Extract the [X, Y] coordinate from the center of the cell holding the provided text.  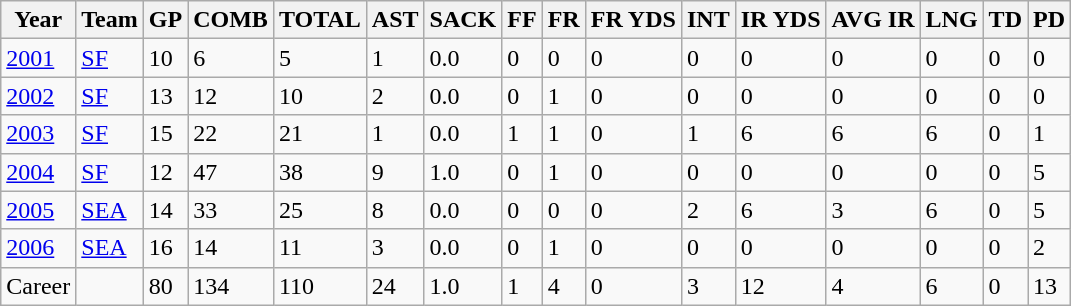
GP [165, 20]
16 [165, 248]
FR [564, 20]
FR YDS [633, 20]
TOTAL [320, 20]
11 [320, 248]
21 [320, 134]
LNG [952, 20]
AVG IR [873, 20]
15 [165, 134]
PD [1050, 20]
24 [395, 286]
2002 [38, 96]
TD [1005, 20]
80 [165, 286]
110 [320, 286]
8 [395, 210]
AST [395, 20]
2004 [38, 172]
2006 [38, 248]
47 [231, 172]
22 [231, 134]
SACK [463, 20]
INT [708, 20]
2005 [38, 210]
IR YDS [780, 20]
COMB [231, 20]
134 [231, 286]
FF [522, 20]
2001 [38, 58]
Year [38, 20]
9 [395, 172]
Team [110, 20]
25 [320, 210]
38 [320, 172]
2003 [38, 134]
Career [38, 286]
33 [231, 210]
